Determine the (x, y) coordinate at the center of the cell enclosing the given text.  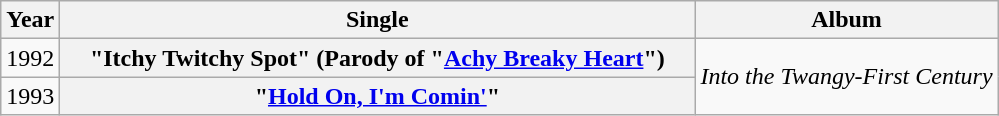
Into the Twangy-First Century (846, 77)
1992 (30, 58)
"Itchy Twitchy Spot" (Parody of "Achy Breaky Heart") (378, 58)
Year (30, 20)
"Hold On, I'm Comin'" (378, 96)
Single (378, 20)
1993 (30, 96)
Album (846, 20)
